Detect which cell encompasses the target text, then output its [X, Y] center coordinate. 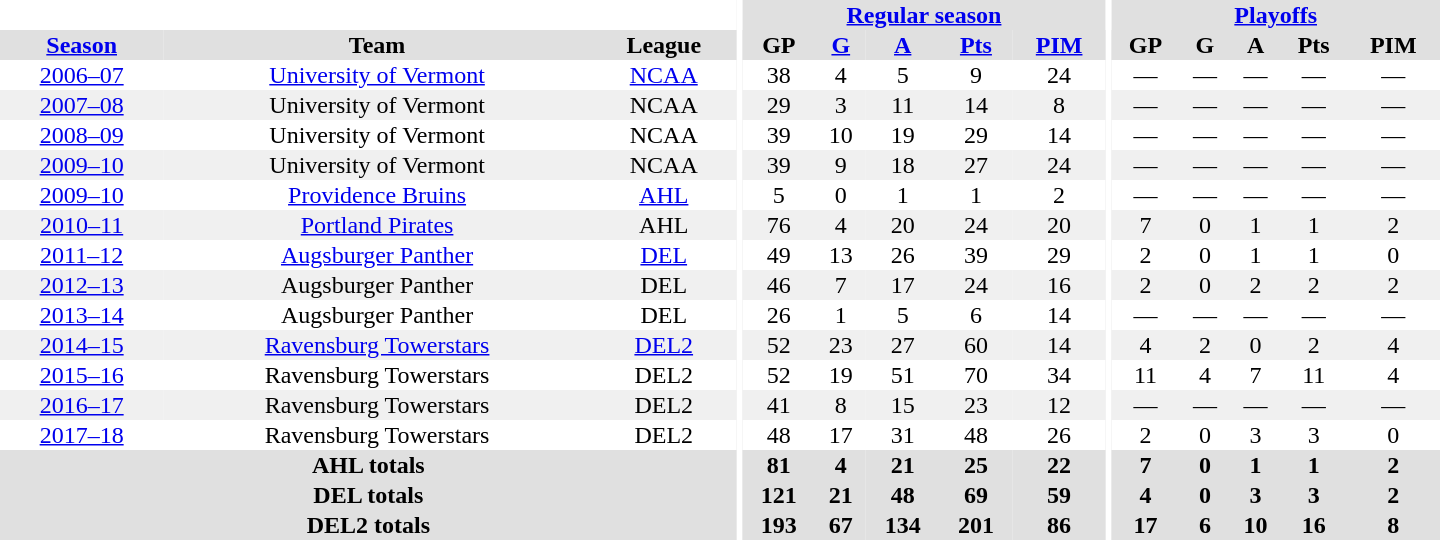
34 [1060, 375]
69 [976, 495]
46 [778, 285]
Playoffs [1276, 15]
193 [778, 525]
31 [902, 435]
Season [82, 45]
2006–07 [82, 75]
2011–12 [82, 255]
Portland Pirates [377, 225]
DEL totals [368, 495]
12 [1060, 405]
2016–17 [82, 405]
70 [976, 375]
Regular season [924, 15]
Team [377, 45]
201 [976, 525]
2014–15 [82, 345]
41 [778, 405]
22 [1060, 465]
86 [1060, 525]
18 [902, 165]
51 [902, 375]
2008–09 [82, 135]
15 [902, 405]
60 [976, 345]
Providence Bruins [377, 195]
2007–08 [82, 105]
2015–16 [82, 375]
DEL2 totals [368, 525]
2010–11 [82, 225]
2013–14 [82, 315]
76 [778, 225]
13 [840, 255]
38 [778, 75]
59 [1060, 495]
2012–13 [82, 285]
81 [778, 465]
25 [976, 465]
121 [778, 495]
AHL totals [368, 465]
49 [778, 255]
League [664, 45]
134 [902, 525]
67 [840, 525]
2017–18 [82, 435]
